For the text-containing cell, return its midpoint in [X, Y] coordinate format. 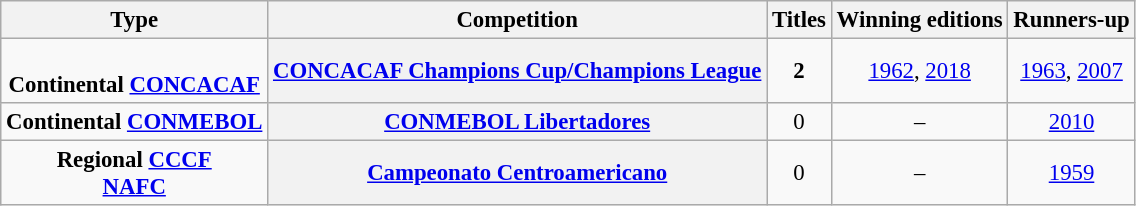
Regional CCCFNAFC [134, 174]
Titles [800, 20]
Runners-up [1072, 20]
1962, 2018 [920, 72]
1959 [1072, 174]
CONMEBOL Libertadores [518, 122]
2010 [1072, 122]
Continental CONMEBOL [134, 122]
Continental CONCACAF [134, 72]
2 [800, 72]
Campeonato Centroamericano [518, 174]
1963, 2007 [1072, 72]
Type [134, 20]
Winning editions [920, 20]
Competition [518, 20]
CONCACAF Champions Cup/Champions League [518, 72]
